Scan for the cell matching the given text and deliver its (x, y) coordinate at center. 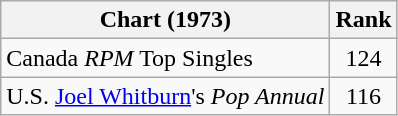
Canada RPM Top Singles (166, 58)
Rank (364, 20)
U.S. Joel Whitburn's Pop Annual (166, 96)
116 (364, 96)
Chart (1973) (166, 20)
124 (364, 58)
